From the cell containing the given text, extract its center point as [X, Y] coordinate. 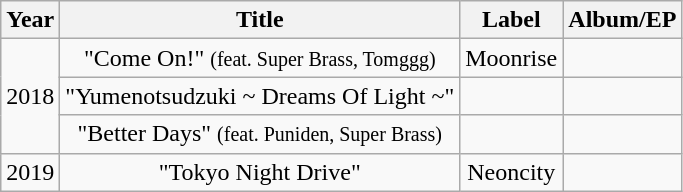
Album/EP [622, 20]
Moonrise [512, 58]
"Better Days" (feat. Puniden, Super Brass) [260, 134]
Year [30, 20]
"Yumenotsudzuki ~ Dreams Of Light ~" [260, 96]
2019 [30, 172]
Neoncity [512, 172]
"Come On!" (feat. Super Brass, Tomggg) [260, 58]
"Tokyo Night Drive" [260, 172]
Title [260, 20]
Label [512, 20]
2018 [30, 96]
